Detect which cell encompasses the target text, then output its (X, Y) center coordinate. 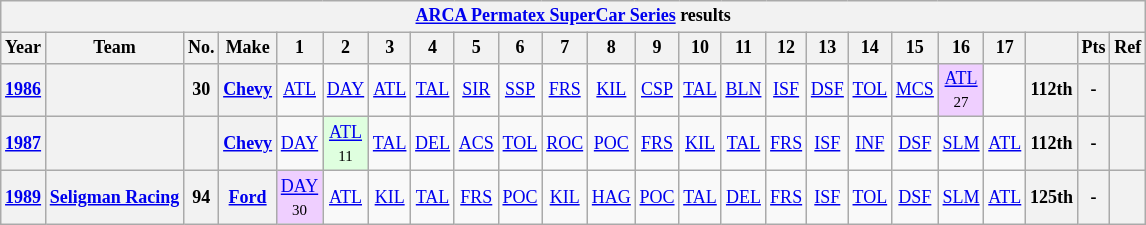
SIR (476, 90)
15 (916, 48)
2 (345, 48)
MCS (916, 90)
ACS (476, 144)
1989 (24, 197)
16 (961, 48)
3 (390, 48)
Seligman Racing (114, 197)
HAG (612, 197)
Team (114, 48)
INF (870, 144)
1986 (24, 90)
BLN (744, 90)
11 (744, 48)
1 (299, 48)
Ford (248, 197)
9 (657, 48)
13 (827, 48)
5 (476, 48)
94 (202, 197)
CSP (657, 90)
1987 (24, 144)
ARCA Permatex SuperCar Series results (574, 16)
17 (1005, 48)
ROC (565, 144)
ATL27 (961, 90)
Year (24, 48)
Pts (1094, 48)
DAY30 (299, 197)
No. (202, 48)
4 (433, 48)
ATL11 (345, 144)
30 (202, 90)
SSP (520, 90)
125th (1052, 197)
Ref (1128, 48)
7 (565, 48)
Make (248, 48)
12 (786, 48)
6 (520, 48)
8 (612, 48)
14 (870, 48)
10 (700, 48)
